Determine the [X, Y] coordinate at the center of the cell enclosing the given text.  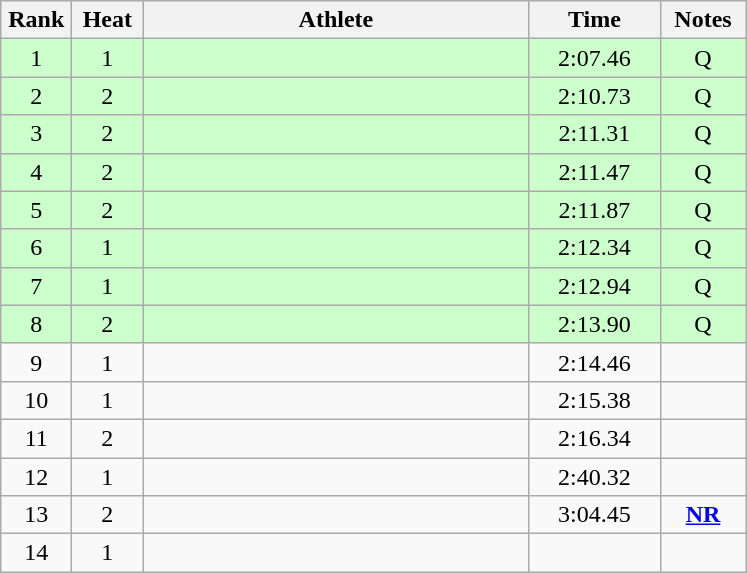
2:11.87 [594, 210]
2:07.46 [594, 58]
3 [36, 134]
Time [594, 20]
2:15.38 [594, 400]
3:04.45 [594, 515]
2:12.34 [594, 248]
11 [36, 438]
7 [36, 286]
10 [36, 400]
Notes [703, 20]
Athlete [336, 20]
2:10.73 [594, 96]
2:14.46 [594, 362]
9 [36, 362]
2:13.90 [594, 324]
8 [36, 324]
2:12.94 [594, 286]
4 [36, 172]
2:16.34 [594, 438]
Heat [108, 20]
13 [36, 515]
NR [703, 515]
2:11.31 [594, 134]
2:11.47 [594, 172]
6 [36, 248]
Rank [36, 20]
2:40.32 [594, 477]
5 [36, 210]
14 [36, 553]
12 [36, 477]
